Extract the [X, Y] coordinate from the center of the cell holding the provided text.  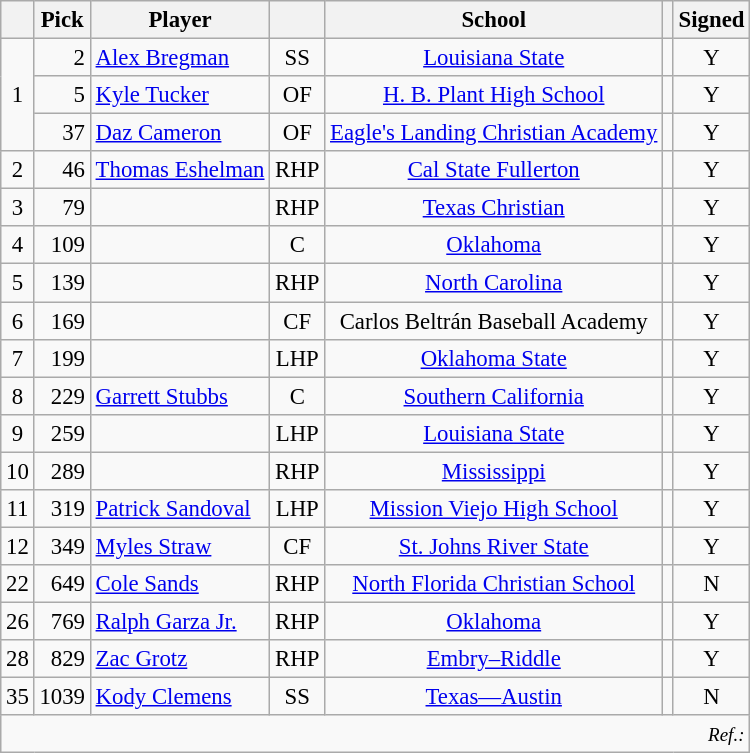
Ralph Garza Jr. [180, 621]
Signed [711, 20]
Thomas Eshelman [180, 170]
12 [18, 546]
35 [18, 697]
H. B. Plant High School [494, 95]
769 [62, 621]
1039 [62, 697]
Embry–Riddle [494, 659]
Southern California [494, 396]
St. Johns River State [494, 546]
Pick [62, 20]
3 [18, 208]
6 [18, 321]
North Carolina [494, 283]
Kody Clemens [180, 697]
Oklahoma State [494, 358]
169 [62, 321]
37 [62, 133]
289 [62, 471]
7 [18, 358]
79 [62, 208]
Cal State Fullerton [494, 170]
199 [62, 358]
Ref.: [376, 734]
Patrick Sandoval [180, 509]
11 [18, 509]
10 [18, 471]
Eagle's Landing Christian Academy [494, 133]
349 [62, 546]
26 [18, 621]
8 [18, 396]
46 [62, 170]
Carlos Beltrán Baseball Academy [494, 321]
649 [62, 584]
Zac Grotz [180, 659]
Cole Sands [180, 584]
259 [62, 433]
North Florida Christian School [494, 584]
Player [180, 20]
9 [18, 433]
28 [18, 659]
Kyle Tucker [180, 95]
Garrett Stubbs [180, 396]
139 [62, 283]
109 [62, 245]
Texas—Austin [494, 697]
1 [18, 96]
School [494, 20]
4 [18, 245]
Alex Bregman [180, 58]
Mission Viejo High School [494, 509]
Texas Christian [494, 208]
319 [62, 509]
229 [62, 396]
829 [62, 659]
22 [18, 584]
Myles Straw [180, 546]
Daz Cameron [180, 133]
Mississippi [494, 471]
